Identify which cell holds the provided text, then report its (X, Y) central coordinate. 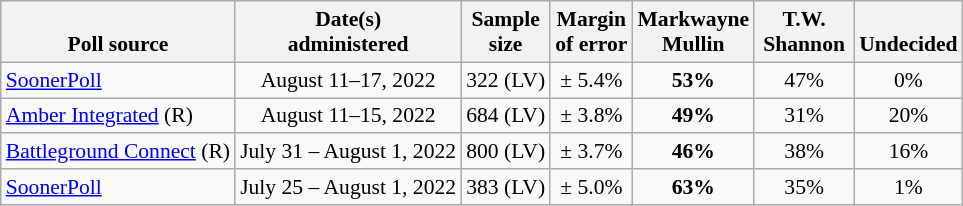
38% (804, 152)
Samplesize (506, 32)
± 5.4% (591, 80)
August 11–17, 2022 (348, 80)
Marginof error (591, 32)
684 (LV) (506, 116)
Undecided (908, 32)
July 31 – August 1, 2022 (348, 152)
20% (908, 116)
0% (908, 80)
Date(s)administered (348, 32)
53% (693, 80)
± 5.0% (591, 187)
35% (804, 187)
August 11–15, 2022 (348, 116)
1% (908, 187)
Battleground Connect (R) (118, 152)
MarkwayneMullin (693, 32)
Poll source (118, 32)
47% (804, 80)
31% (804, 116)
383 (LV) (506, 187)
322 (LV) (506, 80)
± 3.8% (591, 116)
T.W.Shannon (804, 32)
July 25 – August 1, 2022 (348, 187)
49% (693, 116)
± 3.7% (591, 152)
16% (908, 152)
800 (LV) (506, 152)
Amber Integrated (R) (118, 116)
46% (693, 152)
63% (693, 187)
